From the cell containing the given text, extract its center point as [x, y] coordinate. 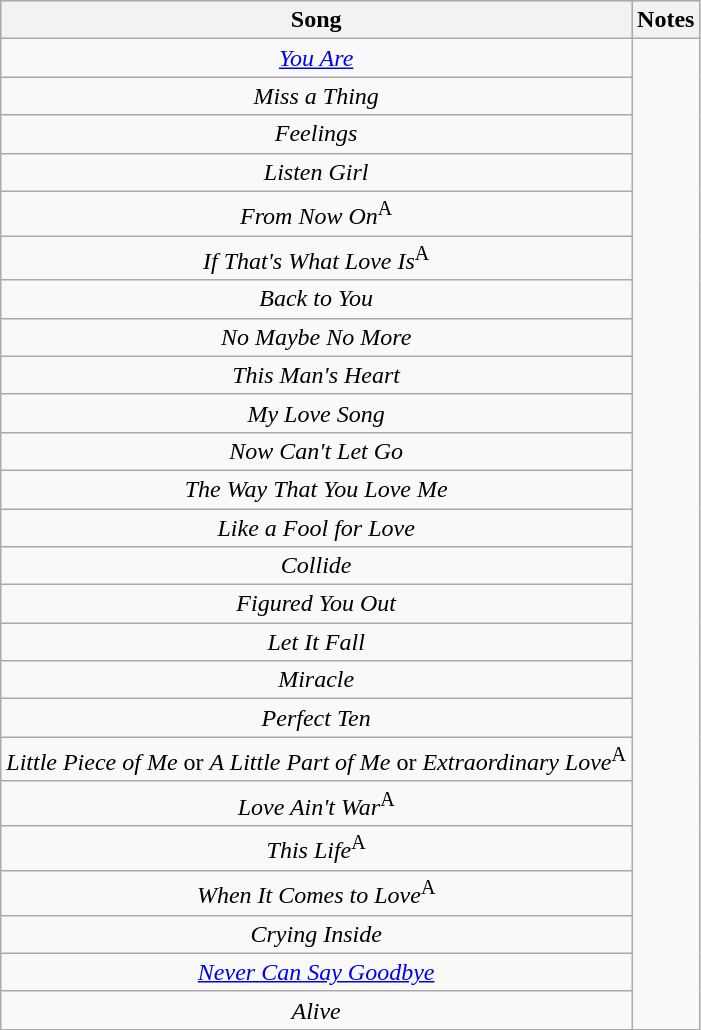
Now Can't Let Go [316, 451]
Miss a Thing [316, 96]
Love Ain't WarA [316, 804]
Collide [316, 566]
Alive [316, 1010]
You Are [316, 58]
Let It Fall [316, 642]
Perfect Ten [316, 718]
When It Comes to LoveA [316, 894]
Feelings [316, 134]
Notes [666, 20]
Like a Fool for Love [316, 528]
Listen Girl [316, 172]
Back to You [316, 299]
My Love Song [316, 413]
Miracle [316, 680]
Little Piece of Me or A Little Part of Me or Extraordinary LoveA [316, 760]
The Way That You Love Me [316, 489]
This Man's Heart [316, 375]
If That's What Love IsA [316, 258]
Never Can Say Goodbye [316, 972]
From Now OnA [316, 214]
Song [316, 20]
Figured You Out [316, 604]
No Maybe No More [316, 337]
This LifeA [316, 848]
Crying Inside [316, 934]
